Scan for the cell matching the given text and deliver its [X, Y] coordinate at center. 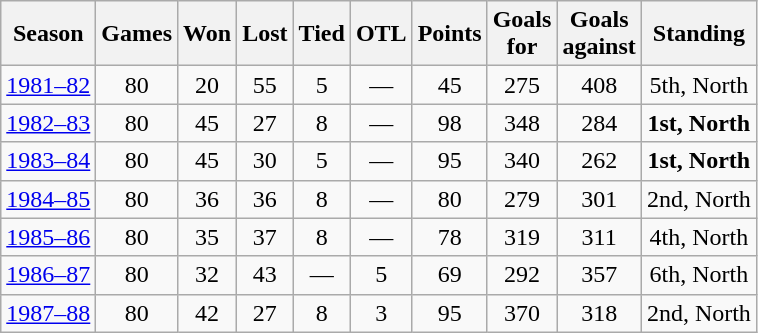
3 [381, 313]
1987–88 [48, 313]
Lost [265, 34]
275 [522, 85]
1982–83 [48, 123]
Games [137, 34]
279 [522, 199]
42 [208, 313]
6th, North [698, 275]
37 [265, 237]
Points [450, 34]
1981–82 [48, 85]
370 [522, 313]
1984–85 [48, 199]
43 [265, 275]
Goalsfor [522, 34]
301 [599, 199]
4th, North [698, 237]
55 [265, 85]
292 [522, 275]
357 [599, 275]
Tied [322, 34]
5th, North [698, 85]
78 [450, 237]
OTL [381, 34]
69 [450, 275]
Standing [698, 34]
20 [208, 85]
318 [599, 313]
1986–87 [48, 275]
348 [522, 123]
98 [450, 123]
262 [599, 161]
Won [208, 34]
1983–84 [48, 161]
284 [599, 123]
1985–86 [48, 237]
30 [265, 161]
340 [522, 161]
Season [48, 34]
35 [208, 237]
Goalsagainst [599, 34]
319 [522, 237]
408 [599, 85]
32 [208, 275]
311 [599, 237]
